Capture the cell that displays the provided text and extract its (x, y) central coordinate. 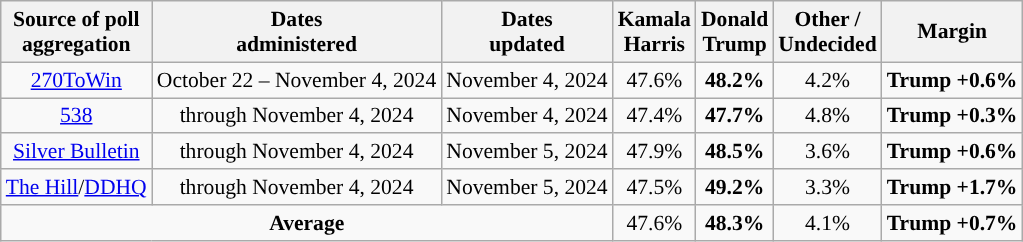
Datesupdated (526, 32)
Other /Undecided (827, 32)
KamalaHarris (654, 32)
47.4% (654, 116)
47.7% (734, 116)
48.2% (734, 80)
4.2% (827, 80)
Trump +1.7% (952, 187)
Average (307, 223)
4.1% (827, 223)
Source of pollaggregation (76, 32)
47.5% (654, 187)
3.6% (827, 152)
Margin (952, 32)
Datesadministered (297, 32)
Silver Bulletin (76, 152)
3.3% (827, 187)
The Hill/DDHQ (76, 187)
47.9% (654, 152)
4.8% (827, 116)
48.5% (734, 152)
October 22 – November 4, 2024 (297, 80)
DonaldTrump (734, 32)
48.3% (734, 223)
Trump +0.3% (952, 116)
270ToWin (76, 80)
49.2% (734, 187)
Trump +0.7% (952, 223)
538 (76, 116)
